Search for the cell housing the specified text and yield its (X, Y) center coordinate. 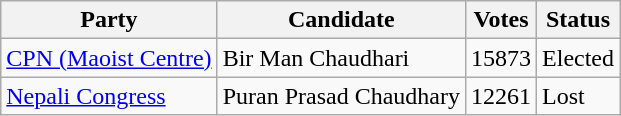
Party (109, 20)
Puran Prasad Chaudhary (341, 96)
Votes (500, 20)
Bir Man Chaudhari (341, 58)
Candidate (341, 20)
Nepali Congress (109, 96)
Elected (578, 58)
CPN (Maoist Centre) (109, 58)
15873 (500, 58)
Lost (578, 96)
Status (578, 20)
12261 (500, 96)
